Detect which cell encompasses the target text, then output its (x, y) center coordinate. 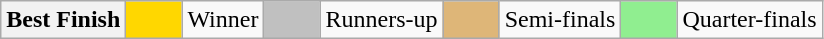
Quarter-finals (750, 20)
Best Finish (64, 20)
Winner (223, 20)
Runners-up (382, 20)
Semi-finals (560, 20)
